Determine the [X, Y] coordinate at the center of the cell enclosing the given text.  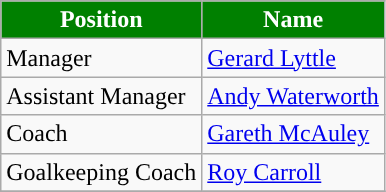
Manager [102, 58]
Roy Carroll [294, 172]
Gareth McAuley [294, 134]
Position [102, 20]
Name [294, 20]
Goalkeeping Coach [102, 172]
Andy Waterworth [294, 96]
Gerard Lyttle [294, 58]
Coach [102, 134]
Assistant Manager [102, 96]
